Scan for the cell matching the given text and deliver its (x, y) coordinate at center. 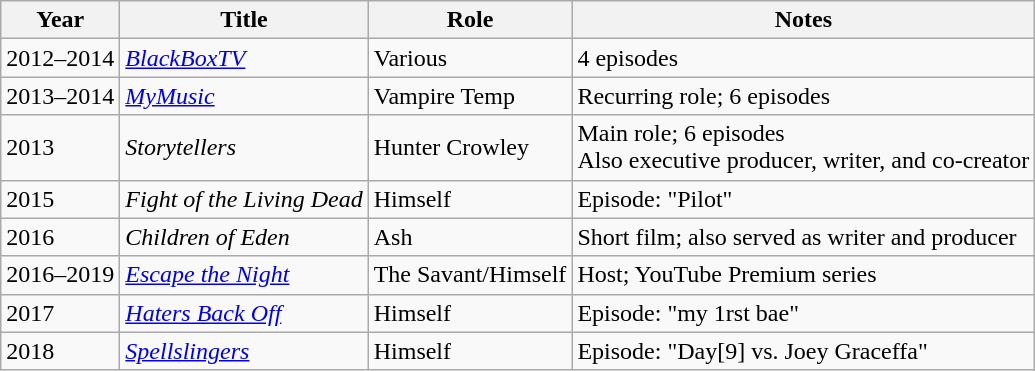
Role (470, 20)
Fight of the Living Dead (244, 199)
4 episodes (804, 58)
Spellslingers (244, 351)
MyMusic (244, 96)
2013–2014 (60, 96)
Escape the Night (244, 275)
Haters Back Off (244, 313)
Episode: "Day[9] vs. Joey Graceffa" (804, 351)
Short film; also served as writer and producer (804, 237)
Storytellers (244, 148)
2017 (60, 313)
Host; YouTube Premium series (804, 275)
Ash (470, 237)
BlackBoxTV (244, 58)
Episode: "Pilot" (804, 199)
Main role; 6 episodesAlso executive producer, writer, and co-creator (804, 148)
2015 (60, 199)
Recurring role; 6 episodes (804, 96)
Children of Eden (244, 237)
2018 (60, 351)
2012–2014 (60, 58)
Episode: "my 1rst bae" (804, 313)
Year (60, 20)
2016–2019 (60, 275)
Vampire Temp (470, 96)
Hunter Crowley (470, 148)
The Savant/Himself (470, 275)
Various (470, 58)
2016 (60, 237)
2013 (60, 148)
Title (244, 20)
Notes (804, 20)
